Return the [x, y] coordinate for the center point of the cell that contains the specified text.  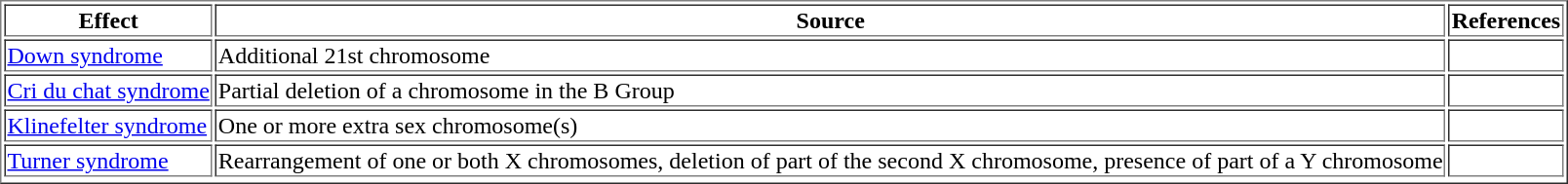
Effect [107, 19]
Source [831, 19]
References [1506, 19]
Rearrangement of one or both X chromosomes, deletion of part of the second X chromosome, presence of part of a Y chromosome [831, 160]
Turner syndrome [107, 160]
Partial deletion of a chromosome in the B Group [831, 90]
Additional 21st chromosome [831, 55]
Down syndrome [107, 55]
Cri du chat syndrome [107, 90]
Klinefelter syndrome [107, 125]
One or more extra sex chromosome(s) [831, 125]
